Return the [x, y] coordinate for the center point of the cell that contains the specified text.  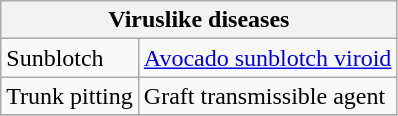
Sunblotch [70, 58]
Viruslike diseases [199, 20]
Trunk pitting [70, 96]
Avocado sunblotch viroid [268, 58]
Graft transmissible agent [268, 96]
